From the cell containing the given text, extract its center point as [X, Y] coordinate. 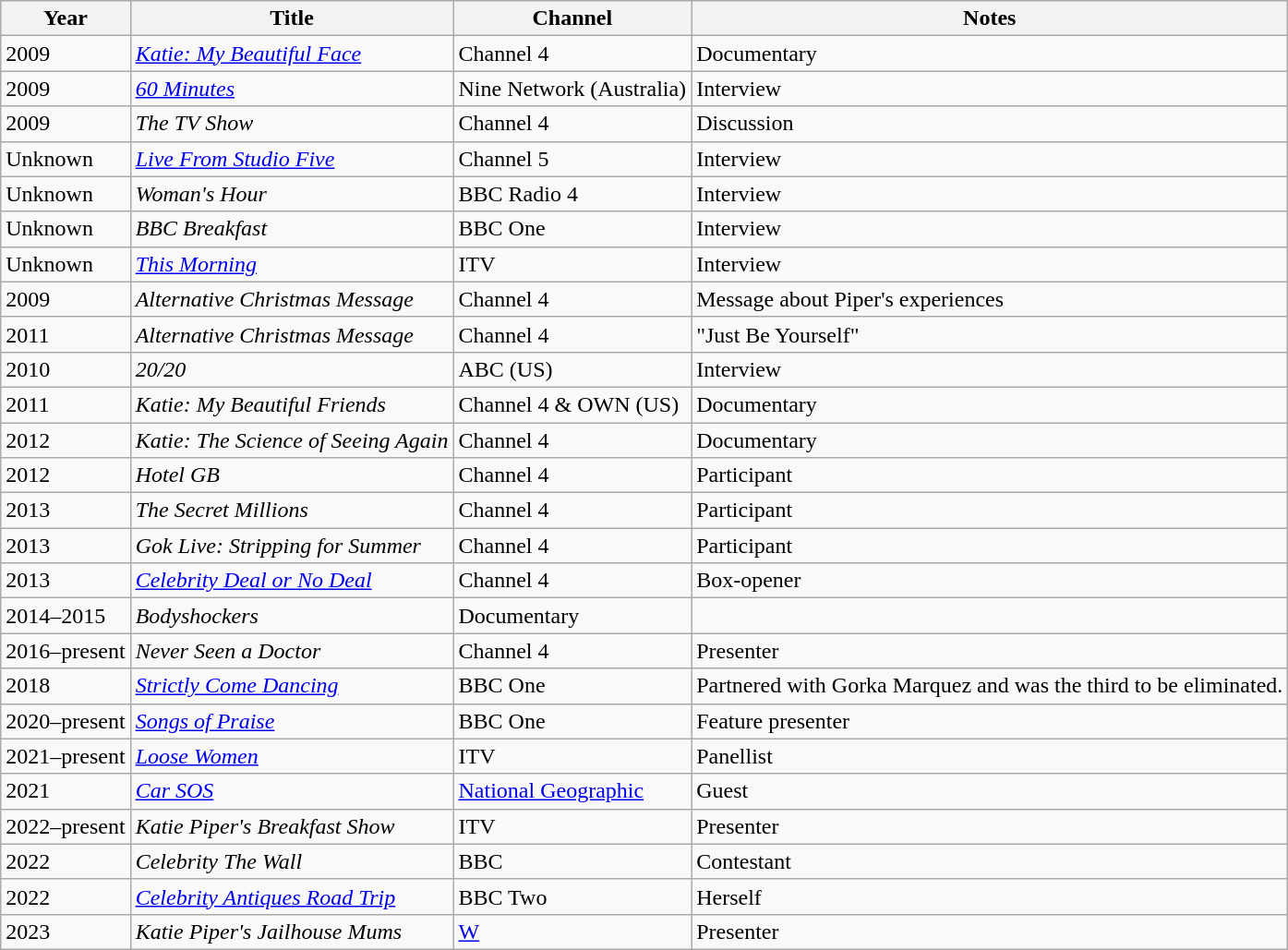
Never Seen a Doctor [292, 651]
This Morning [292, 264]
Hotel GB [292, 475]
2021 [66, 791]
BBC Breakfast [292, 229]
2021–present [66, 756]
Katie: The Science of Seeing Again [292, 440]
Live From Studio Five [292, 159]
Channel [572, 18]
Box-opener [990, 581]
Celebrity The Wall [292, 861]
2018 [66, 686]
Partnered with Gorka Marquez and was the third to be eliminated. [990, 686]
BBC Radio 4 [572, 194]
Panellist [990, 756]
Celebrity Antiques Road Trip [292, 896]
Katie Piper's Breakfast Show [292, 826]
Songs of Praise [292, 721]
Car SOS [292, 791]
60 Minutes [292, 89]
Gok Live: Stripping for Summer [292, 546]
Katie Piper's Jailhouse Mums [292, 932]
2016–present [66, 651]
ABC (US) [572, 369]
20/20 [292, 369]
2023 [66, 932]
2020–present [66, 721]
The Secret Millions [292, 511]
Year [66, 18]
Notes [990, 18]
"Just Be Yourself" [990, 334]
Discussion [990, 124]
Guest [990, 791]
Contestant [990, 861]
Strictly Come Dancing [292, 686]
National Geographic [572, 791]
Katie: My Beautiful Friends [292, 404]
2014–2015 [66, 616]
2022–present [66, 826]
Loose Women [292, 756]
Message about Piper's experiences [990, 299]
Channel 5 [572, 159]
BBC [572, 861]
Woman's Hour [292, 194]
Herself [990, 896]
Celebrity Deal or No Deal [292, 581]
Nine Network (Australia) [572, 89]
W [572, 932]
Katie: My Beautiful Face [292, 54]
Bodyshockers [292, 616]
Title [292, 18]
Channel 4 & OWN (US) [572, 404]
The TV Show [292, 124]
BBC Two [572, 896]
Feature presenter [990, 721]
2010 [66, 369]
